Locate the cell with the specified text and output its [x, y] center coordinate. 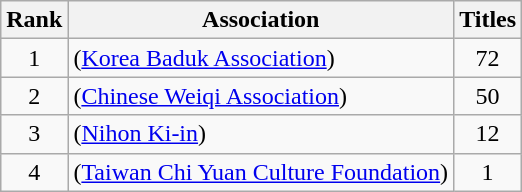
50 [488, 96]
Titles [488, 20]
(Korea Baduk Association) [261, 58]
(Nihon Ki-in) [261, 134]
72 [488, 58]
(Chinese Weiqi Association) [261, 96]
Association [261, 20]
12 [488, 134]
2 [34, 96]
4 [34, 172]
Rank [34, 20]
3 [34, 134]
(Taiwan Chi Yuan Culture Foundation) [261, 172]
